Find where the given text appears and provide that cell's center as (x, y) coordinate. 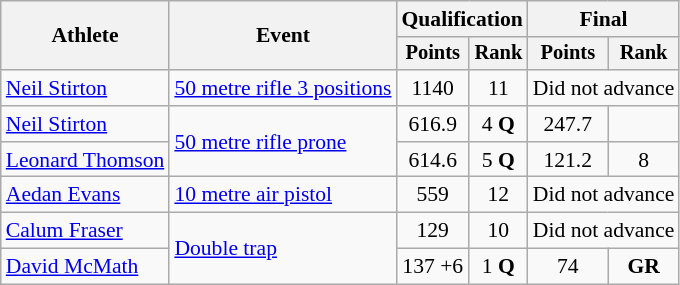
Qualification (462, 19)
1 Q (498, 267)
Leonard Thomson (86, 160)
11 (498, 88)
Event (282, 36)
GR (644, 267)
616.9 (433, 124)
8 (644, 160)
Final (604, 19)
10 (498, 231)
74 (568, 267)
David McMath (86, 267)
Double trap (282, 248)
129 (433, 231)
1140 (433, 88)
50 metre rifle prone (282, 142)
10 metre air pistol (282, 195)
137 +6 (433, 267)
121.2 (568, 160)
Calum Fraser (86, 231)
12 (498, 195)
Athlete (86, 36)
614.6 (433, 160)
50 metre rifle 3 positions (282, 88)
247.7 (568, 124)
5 Q (498, 160)
559 (433, 195)
4 Q (498, 124)
Aedan Evans (86, 195)
